Identify which cell holds the provided text, then report its (X, Y) central coordinate. 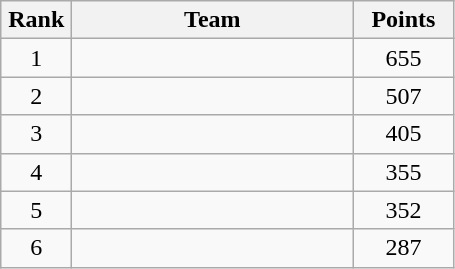
507 (404, 96)
1 (36, 58)
352 (404, 210)
2 (36, 96)
Team (212, 20)
Rank (36, 20)
3 (36, 134)
405 (404, 134)
287 (404, 248)
4 (36, 172)
Points (404, 20)
6 (36, 248)
655 (404, 58)
355 (404, 172)
5 (36, 210)
